Capture the cell that displays the provided text and extract its [x, y] central coordinate. 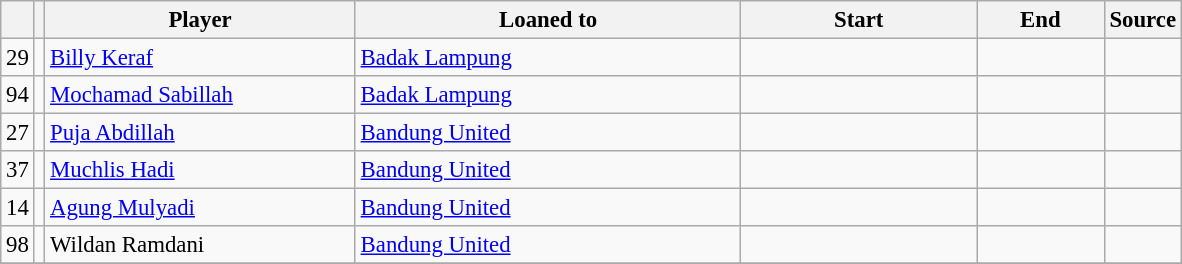
Wildan Ramdani [200, 245]
29 [18, 58]
Mochamad Sabillah [200, 95]
Billy Keraf [200, 58]
98 [18, 245]
37 [18, 170]
27 [18, 133]
14 [18, 208]
Start [859, 20]
Loaned to [548, 20]
Agung Mulyadi [200, 208]
Puja Abdillah [200, 133]
Source [1142, 20]
End [1040, 20]
94 [18, 95]
Player [200, 20]
Muchlis Hadi [200, 170]
